Detect which cell encompasses the target text, then output its (x, y) center coordinate. 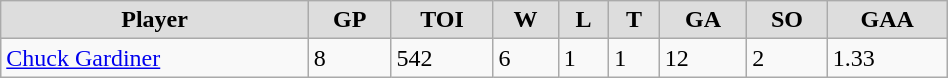
8 (350, 58)
GP (350, 20)
GA (703, 20)
SO (787, 20)
GAA (887, 20)
Chuck Gardiner (155, 58)
TOI (442, 20)
W (526, 20)
L (583, 20)
12 (703, 58)
T (634, 20)
6 (526, 58)
2 (787, 58)
Player (155, 20)
542 (442, 58)
1.33 (887, 58)
